Return (x, y) of the center of cell containing provided text 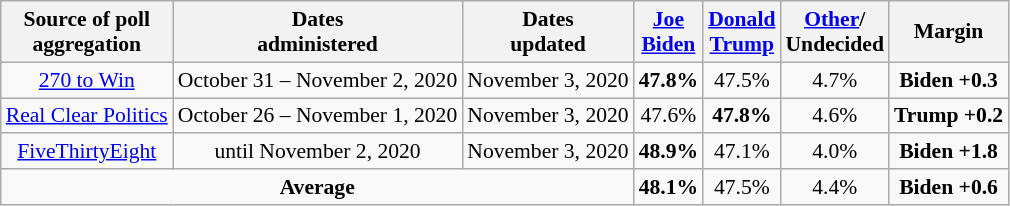
47.6% (668, 116)
Dates administered (318, 32)
Source of pollaggregation (87, 32)
DonaldTrump (742, 32)
JoeBiden (668, 32)
Margin (948, 32)
Dates updated (548, 32)
Biden +1.8 (948, 152)
4.6% (834, 116)
Biden +0.3 (948, 80)
Average (318, 187)
4.7% (834, 80)
270 to Win (87, 80)
4.4% (834, 187)
Real Clear Politics (87, 116)
Other/Undecided (834, 32)
4.0% (834, 152)
October 26 – November 1, 2020 (318, 116)
October 31 – November 2, 2020 (318, 80)
48.1% (668, 187)
47.1% (742, 152)
Trump +0.2 (948, 116)
until November 2, 2020 (318, 152)
Biden +0.6 (948, 187)
FiveThirtyEight (87, 152)
48.9% (668, 152)
